Return the [x, y] coordinate for the center point of the cell that contains the specified text.  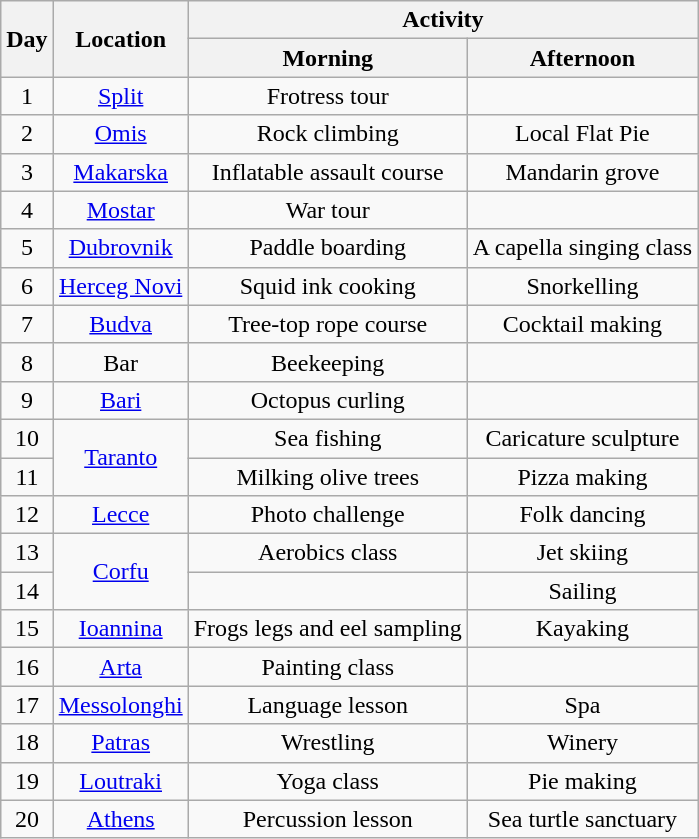
Makarska [120, 172]
Beekeeping [328, 362]
Language lesson [328, 705]
Corfu [120, 572]
Loutraki [120, 781]
13 [27, 553]
Bar [120, 362]
Jet skiing [582, 553]
11 [27, 477]
Location [120, 39]
Pie making [582, 781]
Squid ink cooking [328, 286]
Snorkelling [582, 286]
Cocktail making [582, 324]
6 [27, 286]
2 [27, 134]
3 [27, 172]
8 [27, 362]
15 [27, 629]
Split [120, 96]
A capella singing class [582, 248]
19 [27, 781]
Bari [120, 400]
Frotress tour [328, 96]
Inflatable assault course [328, 172]
Activity [442, 20]
Lecce [120, 515]
Sea turtle sanctuary [582, 819]
Ioannina [120, 629]
Milking olive trees [328, 477]
Local Flat Pie [582, 134]
12 [27, 515]
Dubrovnik [120, 248]
9 [27, 400]
Sea fishing [328, 438]
Mostar [120, 210]
Octopus curling [328, 400]
Folk dancing [582, 515]
20 [27, 819]
Sailing [582, 591]
18 [27, 743]
Winery [582, 743]
Pizza making [582, 477]
Herceg Novi [120, 286]
17 [27, 705]
16 [27, 667]
10 [27, 438]
Kayaking [582, 629]
Messolonghi [120, 705]
4 [27, 210]
Photo challenge [328, 515]
7 [27, 324]
5 [27, 248]
Patras [120, 743]
Painting class [328, 667]
Budva [120, 324]
Aerobics class [328, 553]
Omis [120, 134]
Percussion lesson [328, 819]
Paddle boarding [328, 248]
Morning [328, 58]
Yoga class [328, 781]
Spa [582, 705]
Day [27, 39]
Caricature sculpture [582, 438]
Arta [120, 667]
Athens [120, 819]
Rock climbing [328, 134]
Tree-top rope course [328, 324]
1 [27, 96]
Frogs legs and eel sampling [328, 629]
Taranto [120, 457]
Wrestling [328, 743]
14 [27, 591]
War tour [328, 210]
Mandarin grove [582, 172]
Afternoon [582, 58]
